Extract the (x, y) coordinate from the center of the cell holding the provided text.  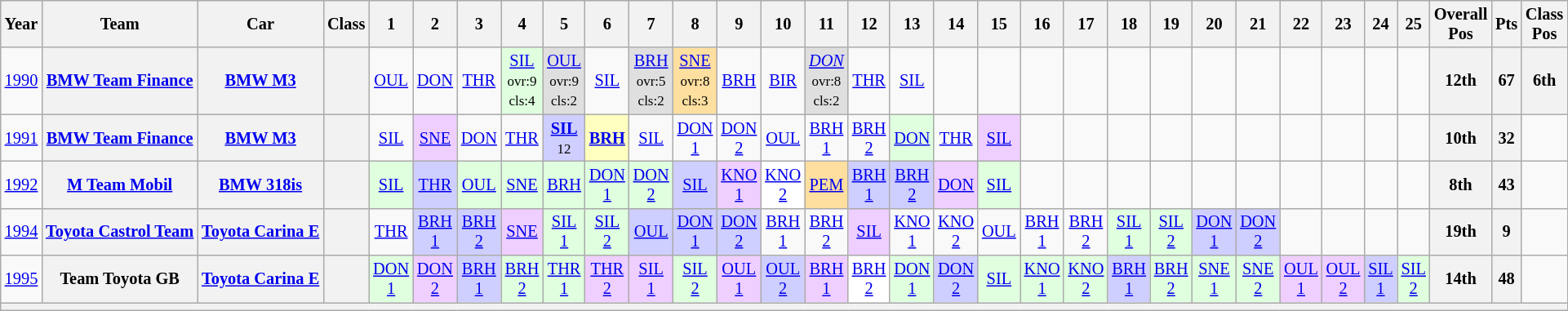
DONovr:8cls:2 (826, 81)
12 (869, 24)
OULovr:9cls:2 (564, 81)
Team Toyota GB (119, 279)
BRHovr:5cls:2 (651, 81)
20 (1214, 24)
14 (956, 24)
25 (1414, 24)
BMW 318is (260, 184)
Team (119, 24)
SNEovr:8cls:3 (695, 81)
1995 (21, 279)
6 (607, 24)
17 (1086, 24)
1990 (21, 81)
67 (1507, 81)
1 (391, 24)
13 (912, 24)
OverallPos (1461, 24)
THR1 (564, 279)
10 (783, 24)
BIR (783, 81)
4 (522, 24)
8th (1461, 184)
Year (21, 24)
THR2 (607, 279)
32 (1507, 138)
23 (1344, 24)
14th (1461, 279)
SNE1 (1214, 279)
19 (1171, 24)
1991 (21, 138)
11 (826, 24)
8 (695, 24)
Toyota Castrol Team (119, 232)
18 (1129, 24)
12th (1461, 81)
SILovr:9cls:4 (522, 81)
Pts (1507, 24)
Car (260, 24)
SIL12 (564, 138)
21 (1258, 24)
15 (999, 24)
19th (1461, 232)
48 (1507, 279)
24 (1380, 24)
6th (1544, 81)
SNE2 (1258, 279)
5 (564, 24)
16 (1042, 24)
3 (479, 24)
43 (1507, 184)
PEM (826, 184)
M Team Mobil (119, 184)
22 (1301, 24)
1994 (21, 232)
ClassPos (1544, 24)
Class (346, 24)
1992 (21, 184)
7 (651, 24)
10th (1461, 138)
2 (435, 24)
